Determine the (X, Y) coordinate at the center of the cell enclosing the given text.  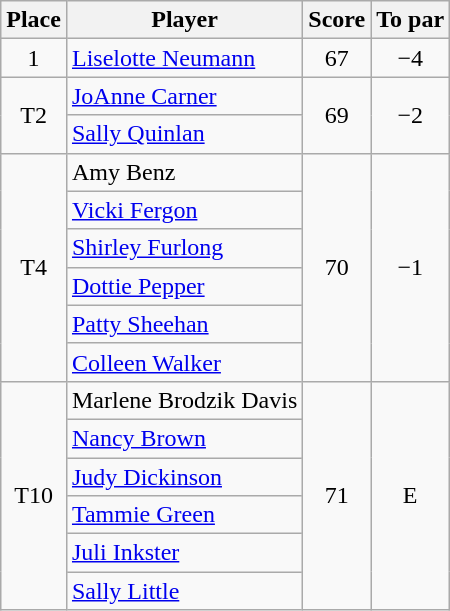
Tammie Green (184, 515)
71 (337, 495)
Marlene Brodzik Davis (184, 400)
Shirley Furlong (184, 248)
Place (34, 20)
Amy Benz (184, 172)
T2 (34, 115)
Judy Dickinson (184, 477)
Vicki Fergon (184, 210)
JoAnne Carner (184, 96)
Colleen Walker (184, 362)
Dottie Pepper (184, 286)
Liselotte Neumann (184, 58)
E (410, 495)
−2 (410, 115)
Sally Little (184, 591)
T4 (34, 267)
Sally Quinlan (184, 134)
−1 (410, 267)
−4 (410, 58)
70 (337, 267)
Patty Sheehan (184, 324)
Nancy Brown (184, 438)
T10 (34, 495)
69 (337, 115)
Player (184, 20)
Juli Inkster (184, 553)
67 (337, 58)
Score (337, 20)
To par (410, 20)
1 (34, 58)
